Search for the cell housing the specified text and yield its [x, y] center coordinate. 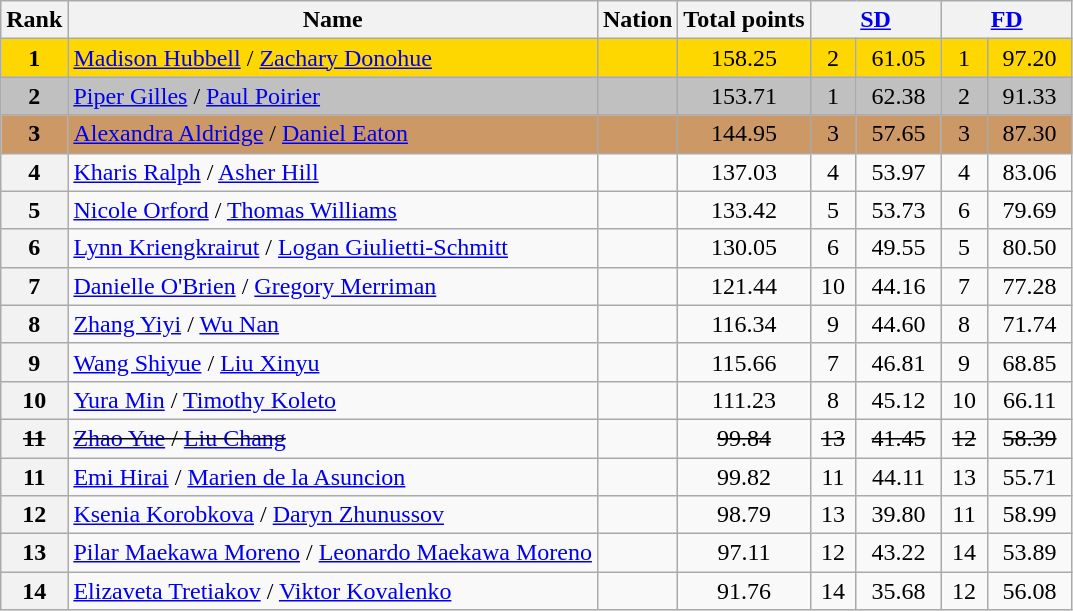
98.79 [744, 515]
91.76 [744, 591]
Zhang Yiyi / Wu Nan [333, 324]
53.97 [898, 172]
41.45 [898, 438]
61.05 [898, 58]
130.05 [744, 248]
Madison Hubbell / Zachary Donohue [333, 58]
115.66 [744, 362]
43.22 [898, 553]
Zhao Yue / Liu Chang [333, 438]
Yura Min / Timothy Koleto [333, 400]
Elizaveta Tretiakov / Viktor Kovalenko [333, 591]
44.60 [898, 324]
66.11 [1030, 400]
91.33 [1030, 96]
116.34 [744, 324]
46.81 [898, 362]
49.55 [898, 248]
97.11 [744, 553]
44.11 [898, 477]
FD [1006, 20]
77.28 [1030, 286]
Nation [637, 20]
111.23 [744, 400]
Piper Gilles / Paul Poirier [333, 96]
Lynn Kriengkrairut / Logan Giulietti-Schmitt [333, 248]
83.06 [1030, 172]
79.69 [1030, 210]
Total points [744, 20]
144.95 [744, 134]
68.85 [1030, 362]
58.39 [1030, 438]
87.30 [1030, 134]
Pilar Maekawa Moreno / Leonardo Maekawa Moreno [333, 553]
153.71 [744, 96]
35.68 [898, 591]
39.80 [898, 515]
Name [333, 20]
53.89 [1030, 553]
Emi Hirai / Marien de la Asuncion [333, 477]
56.08 [1030, 591]
Kharis Ralph / Asher Hill [333, 172]
45.12 [898, 400]
99.84 [744, 438]
71.74 [1030, 324]
44.16 [898, 286]
55.71 [1030, 477]
121.44 [744, 286]
Alexandra Aldridge / Daniel Eaton [333, 134]
53.73 [898, 210]
Ksenia Korobkova / Daryn Zhunussov [333, 515]
62.38 [898, 96]
57.65 [898, 134]
97.20 [1030, 58]
58.99 [1030, 515]
Wang Shiyue / Liu Xinyu [333, 362]
99.82 [744, 477]
Nicole Orford / Thomas Williams [333, 210]
133.42 [744, 210]
158.25 [744, 58]
Danielle O'Brien / Gregory Merriman [333, 286]
SD [876, 20]
Rank [34, 20]
80.50 [1030, 248]
137.03 [744, 172]
